Pinpoint the cell where the given text exists, returning its (X, Y) midpoint coordinate. 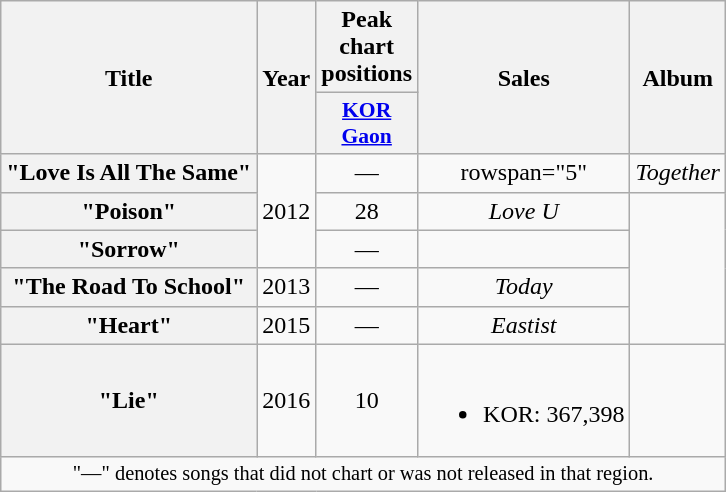
"Love Is All The Same" (129, 173)
"Sorrow" (129, 249)
Peak chart positions (367, 47)
"Lie" (129, 400)
2012 (286, 211)
KOR: 367,398 (524, 400)
Today (524, 287)
Year (286, 78)
"Poison" (129, 211)
2016 (286, 400)
"—" denotes songs that did not chart or was not released in that region. (364, 474)
Love U (524, 211)
10 (367, 400)
"Heart" (129, 325)
2015 (286, 325)
Title (129, 78)
"The Road To School" (129, 287)
Eastist (524, 325)
rowspan="5" (524, 173)
Sales (524, 78)
KORGaon (367, 124)
28 (367, 211)
Album (678, 78)
2013 (286, 287)
Together (678, 173)
